Identify which cell holds the provided text, then report its (x, y) central coordinate. 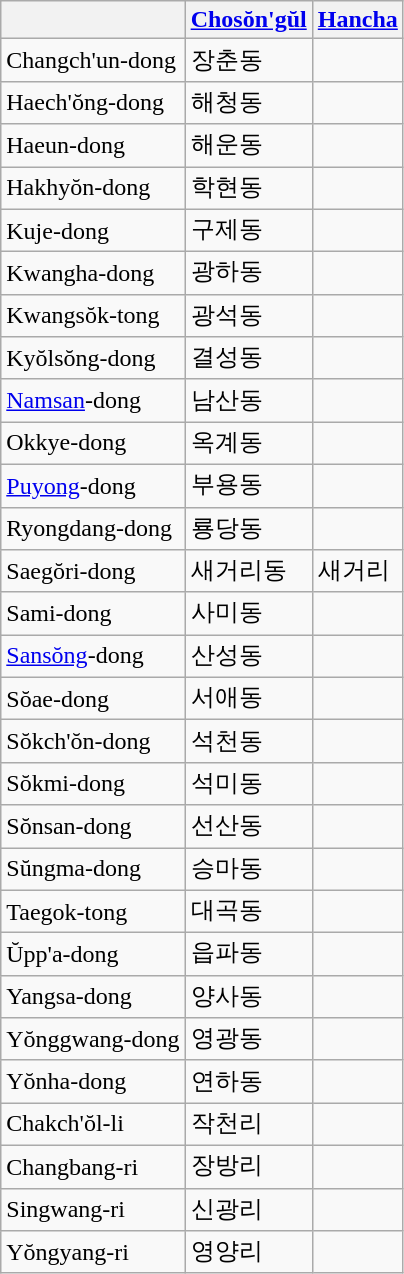
Chakch'ŏl-li (93, 1124)
광석동 (248, 316)
영광동 (248, 1040)
산성동 (248, 656)
연하동 (248, 1082)
Okkye-dong (93, 444)
학현동 (248, 188)
해청동 (248, 102)
Kwangsŏk-tong (93, 316)
Ŭpp'a-dong (93, 954)
작천리 (248, 1124)
Hancha (358, 20)
남산동 (248, 400)
석미동 (248, 784)
Ryongdang-dong (93, 528)
Kwangha-dong (93, 274)
Yangsa-dong (93, 996)
Sami-dong (93, 614)
Yŏngyang-ri (93, 1252)
Sŏae-dong (93, 698)
Chosŏn'gŭl (248, 20)
장춘동 (248, 60)
부용동 (248, 486)
결성동 (248, 358)
영양리 (248, 1252)
양사동 (248, 996)
사미동 (248, 614)
Singwang-ri (93, 1210)
대곡동 (248, 912)
새거리 (358, 572)
옥계동 (248, 444)
룡당동 (248, 528)
Puyong-dong (93, 486)
Sŭngma-dong (93, 870)
Sŏkch'ŏn-dong (93, 742)
Haech'ŏng-dong (93, 102)
장방리 (248, 1166)
광하동 (248, 274)
구제동 (248, 230)
새거리동 (248, 572)
Changbang-ri (93, 1166)
Yŏnggwang-dong (93, 1040)
서애동 (248, 698)
선산동 (248, 826)
Sŏkmi-dong (93, 784)
석천동 (248, 742)
해운동 (248, 146)
Haeun-dong (93, 146)
신광리 (248, 1210)
Taegok-tong (93, 912)
Saegŏri-dong (93, 572)
Hakhyŏn-dong (93, 188)
Kuje-dong (93, 230)
읍파동 (248, 954)
Sŏnsan-dong (93, 826)
Kyŏlsŏng-dong (93, 358)
Yŏnha-dong (93, 1082)
승마동 (248, 870)
Namsan-dong (93, 400)
Sansŏng-dong (93, 656)
Changch'un-dong (93, 60)
